Locate the cell with the specified text and output its [X, Y] center coordinate. 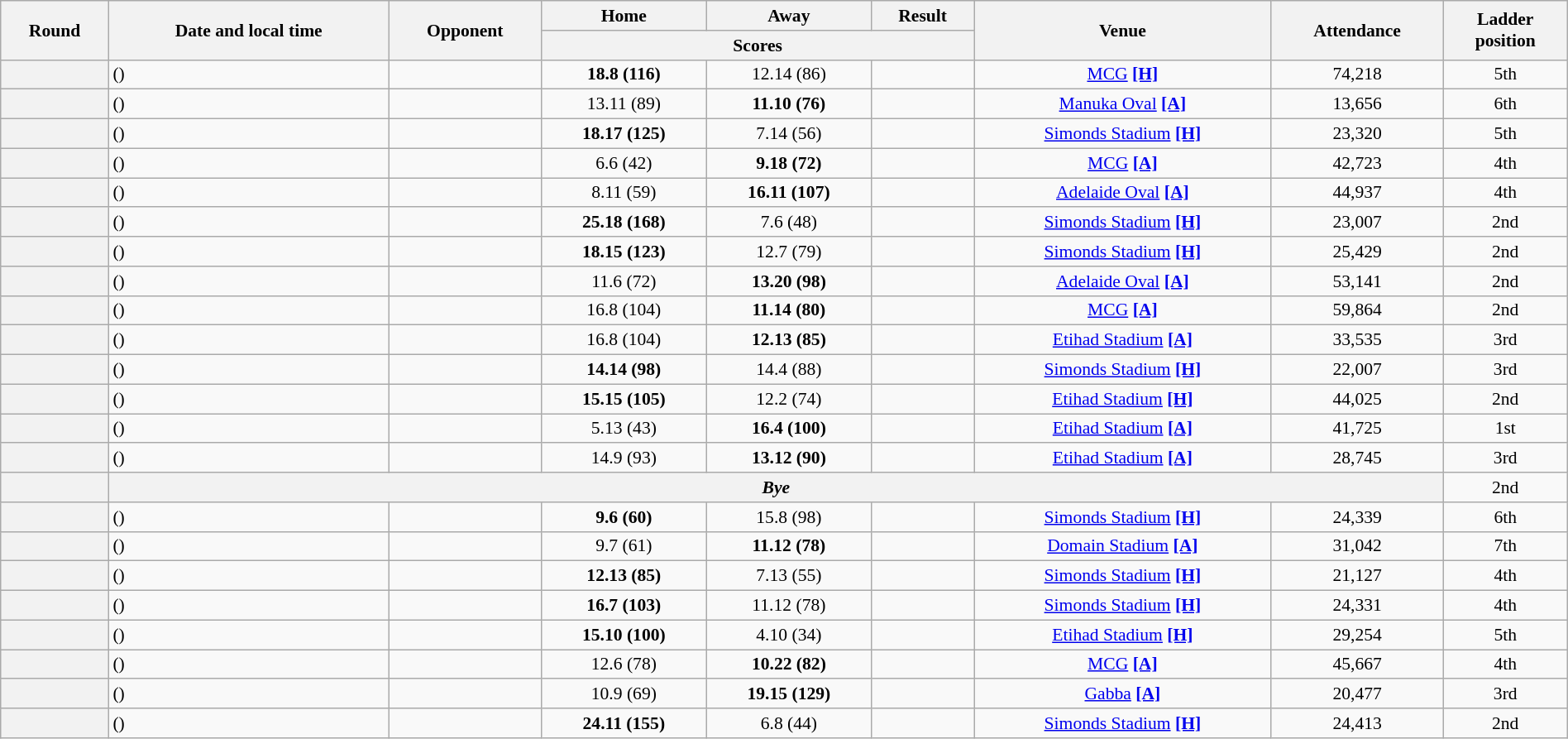
Home [624, 16]
24,331 [1357, 606]
15.10 (100) [624, 635]
16.4 (100) [789, 429]
20,477 [1357, 694]
21,127 [1357, 576]
12.7 (79) [789, 252]
24.11 (155) [624, 723]
4.10 (34) [789, 635]
25,429 [1357, 252]
18.8 (116) [624, 74]
45,667 [1357, 665]
Gabba [A] [1123, 694]
9.7 (61) [624, 546]
18.17 (125) [624, 134]
7th [1505, 546]
23,320 [1357, 134]
Manuka Oval [A] [1123, 104]
11.10 (76) [789, 104]
13.12 (90) [789, 458]
29,254 [1357, 635]
7.6 (48) [789, 223]
16.7 (103) [624, 606]
15.8 (98) [789, 517]
1st [1505, 429]
13,656 [1357, 104]
Bye [776, 487]
Venue [1123, 30]
25.18 (168) [624, 223]
Date and local time [248, 30]
31,042 [1357, 546]
Domain Stadium [A] [1123, 546]
16.11 (107) [789, 193]
41,725 [1357, 429]
MCG [H] [1123, 74]
42,723 [1357, 163]
13.20 (98) [789, 281]
11.14 (80) [789, 310]
14.14 (98) [624, 370]
28,745 [1357, 458]
18.15 (123) [624, 252]
44,937 [1357, 193]
10.9 (69) [624, 694]
14.4 (88) [789, 370]
23,007 [1357, 223]
Away [789, 16]
12.6 (78) [624, 665]
13.11 (89) [624, 104]
Round [55, 30]
53,141 [1357, 281]
Result [923, 16]
15.15 (105) [624, 399]
Ladderposition [1505, 30]
Scores [758, 46]
7.14 (56) [789, 134]
7.13 (55) [789, 576]
6.6 (42) [624, 163]
22,007 [1357, 370]
12.2 (74) [789, 399]
59,864 [1357, 310]
9.18 (72) [789, 163]
24,413 [1357, 723]
Attendance [1357, 30]
9.6 (60) [624, 517]
14.9 (93) [624, 458]
19.15 (129) [789, 694]
24,339 [1357, 517]
11.6 (72) [624, 281]
12.14 (86) [789, 74]
33,535 [1357, 340]
44,025 [1357, 399]
Opponent [465, 30]
8.11 (59) [624, 193]
5.13 (43) [624, 429]
74,218 [1357, 74]
6.8 (44) [789, 723]
10.22 (82) [789, 665]
